Locate the cell with the specified text and output its (x, y) center coordinate. 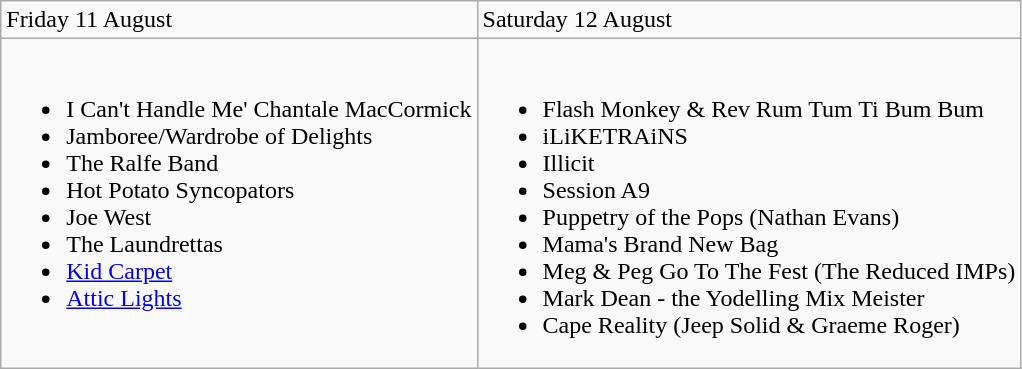
Friday 11 August (239, 20)
Saturday 12 August (749, 20)
I Can't Handle Me' Chantale MacCormickJamboree/Wardrobe of DelightsThe Ralfe BandHot Potato SyncopatorsJoe WestThe LaundrettasKid CarpetAttic Lights (239, 204)
